Extract the [x, y] coordinate from the center of the cell holding the provided text.  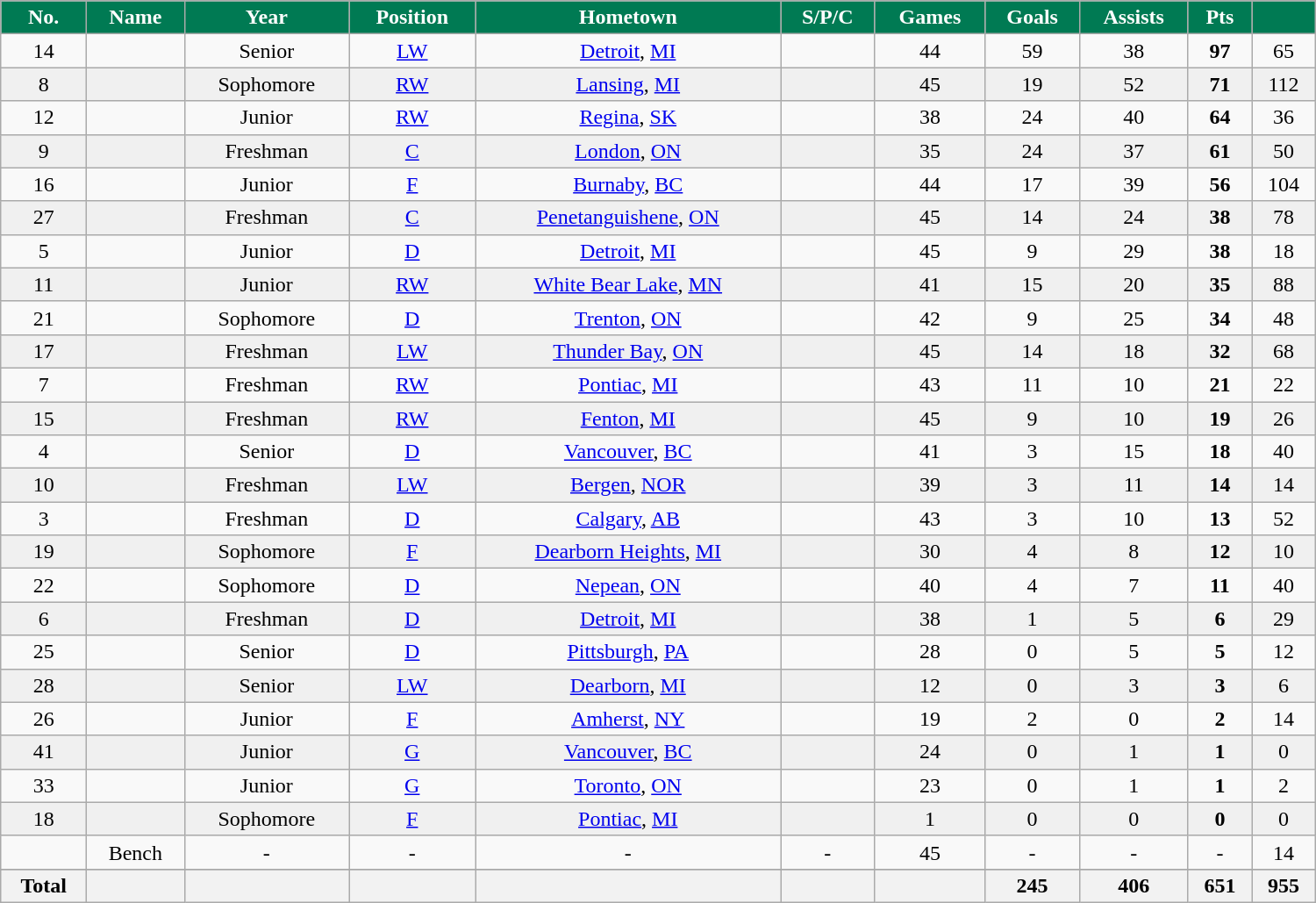
48 [1284, 318]
London, ON [628, 151]
Pittsburgh, PA [628, 652]
30 [930, 552]
Goals [1032, 18]
S/P/C [828, 18]
104 [1284, 184]
68 [1284, 351]
13 [1219, 519]
Position [412, 18]
27 [44, 218]
Nepean, ON [628, 585]
20 [1134, 284]
Year [267, 18]
32 [1219, 351]
Games [930, 18]
Assists [1134, 18]
245 [1032, 885]
Pts [1219, 18]
34 [1219, 318]
112 [1284, 84]
64 [1219, 118]
33 [44, 785]
Total [44, 885]
78 [1284, 218]
16 [44, 184]
Lansing, MI [628, 84]
Penetanguishene, ON [628, 218]
955 [1284, 885]
White Bear Lake, MN [628, 284]
406 [1134, 885]
Trenton, ON [628, 318]
Amherst, NY [628, 719]
Bergen, NOR [628, 485]
36 [1284, 118]
651 [1219, 885]
50 [1284, 151]
No. [44, 18]
61 [1219, 151]
Fenton, MI [628, 419]
Calgary, AB [628, 519]
37 [1134, 151]
Hometown [628, 18]
42 [930, 318]
Burnaby, BC [628, 184]
59 [1032, 51]
Name [135, 18]
Thunder Bay, ON [628, 351]
23 [930, 785]
71 [1219, 84]
Dearborn Heights, MI [628, 552]
Dearborn, MI [628, 685]
65 [1284, 51]
97 [1219, 51]
56 [1219, 184]
Regina, SK [628, 118]
Toronto, ON [628, 785]
88 [1284, 284]
Bench [135, 852]
